Search for the cell housing the specified text and yield its [x, y] center coordinate. 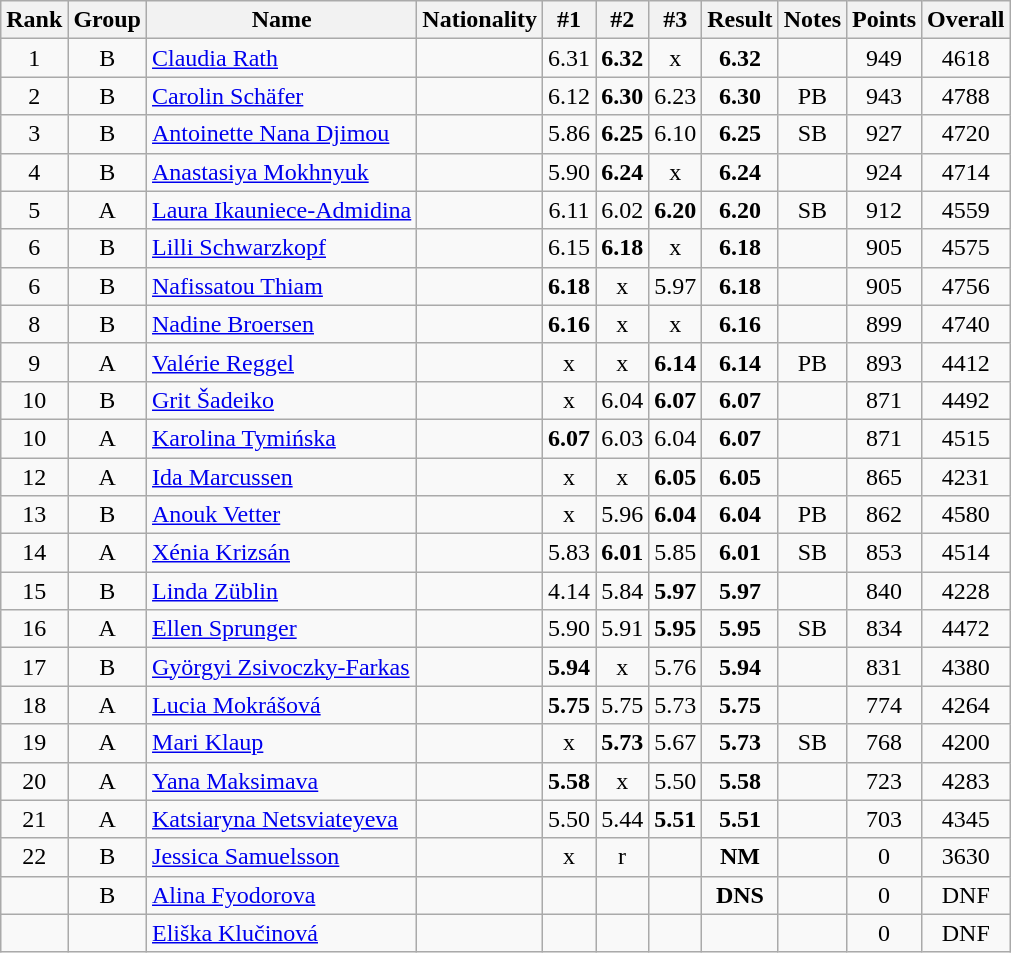
Valérie Reggel [282, 362]
16 [34, 629]
Nafissatou Thiam [282, 286]
Karolina Tymińska [282, 438]
19 [34, 743]
18 [34, 705]
3630 [966, 857]
Yana Maksimava [282, 781]
13 [34, 515]
Name [282, 20]
4228 [966, 591]
5.85 [676, 553]
Ellen Sprunger [282, 629]
Eliška Klučinová [282, 933]
4740 [966, 324]
Nationality [480, 20]
5.84 [622, 591]
4514 [966, 553]
943 [884, 96]
Ida Marcussen [282, 477]
DNS [740, 895]
834 [884, 629]
15 [34, 591]
Group [108, 20]
12 [34, 477]
853 [884, 553]
6.10 [676, 134]
r [622, 857]
Györgyi Zsivoczky-Farkas [282, 667]
Anouk Vetter [282, 515]
#1 [570, 20]
9 [34, 362]
865 [884, 477]
4200 [966, 743]
Grit Šadeiko [282, 400]
831 [884, 667]
4231 [966, 477]
Anastasiya Mokhnyuk [282, 172]
5.83 [570, 553]
Carolin Schäfer [282, 96]
912 [884, 210]
Laura Ikauniece-Admidina [282, 210]
840 [884, 591]
Lucia Mokrášová [282, 705]
4575 [966, 248]
17 [34, 667]
5.91 [622, 629]
4559 [966, 210]
#3 [676, 20]
4756 [966, 286]
5.76 [676, 667]
6.15 [570, 248]
Mari Klaup [282, 743]
893 [884, 362]
6.11 [570, 210]
949 [884, 58]
Katsiaryna Netsviateyeva [282, 819]
Points [884, 20]
Alina Fyodorova [282, 895]
6.12 [570, 96]
4412 [966, 362]
899 [884, 324]
924 [884, 172]
768 [884, 743]
Antoinette Nana Djimou [282, 134]
4788 [966, 96]
4283 [966, 781]
1 [34, 58]
703 [884, 819]
Lilli Schwarzkopf [282, 248]
6.02 [622, 210]
NM [740, 857]
4264 [966, 705]
5.67 [676, 743]
4580 [966, 515]
2 [34, 96]
6.31 [570, 58]
774 [884, 705]
5.44 [622, 819]
20 [34, 781]
927 [884, 134]
Overall [966, 20]
Linda Züblin [282, 591]
4345 [966, 819]
5 [34, 210]
#2 [622, 20]
4618 [966, 58]
Rank [34, 20]
4.14 [570, 591]
5.96 [622, 515]
4515 [966, 438]
4714 [966, 172]
21 [34, 819]
8 [34, 324]
Nadine Broersen [282, 324]
Result [740, 20]
862 [884, 515]
14 [34, 553]
Xénia Krizsán [282, 553]
3 [34, 134]
5.86 [570, 134]
22 [34, 857]
723 [884, 781]
Claudia Rath [282, 58]
4492 [966, 400]
Jessica Samuelsson [282, 857]
6.03 [622, 438]
Notes [812, 20]
4720 [966, 134]
4472 [966, 629]
6.23 [676, 96]
4380 [966, 667]
4 [34, 172]
